Return (x, y) of the center of cell containing provided text 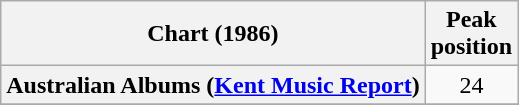
24 (471, 85)
Peak position (471, 34)
Chart (1986) (213, 34)
Australian Albums (Kent Music Report) (213, 85)
